Identify which cell holds the provided text, then report its [X, Y] central coordinate. 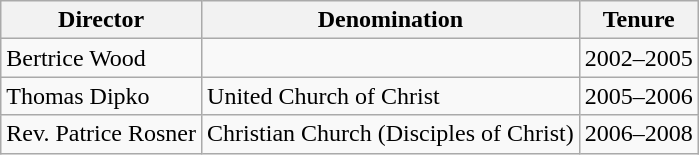
2005–2006 [638, 96]
Denomination [391, 20]
2002–2005 [638, 58]
Bertrice Wood [102, 58]
Thomas Dipko [102, 96]
Tenure [638, 20]
Director [102, 20]
2006–2008 [638, 134]
United Church of Christ [391, 96]
Christian Church (Disciples of Christ) [391, 134]
Rev. Patrice Rosner [102, 134]
